Return [X, Y] of the center of cell containing provided text 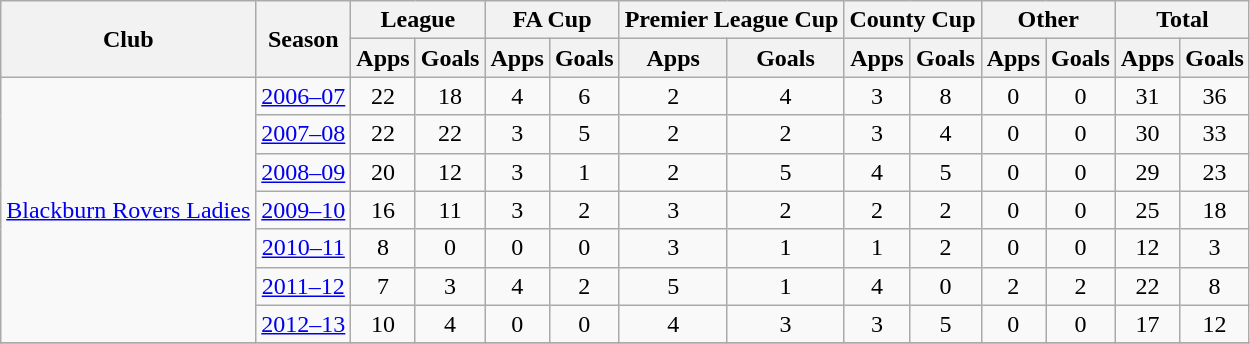
6 [584, 96]
7 [383, 286]
23 [1215, 172]
FA Cup [552, 20]
Premier League Cup [732, 20]
2007–08 [304, 134]
Blackburn Rovers Ladies [128, 210]
30 [1147, 134]
2009–10 [304, 210]
2011–12 [304, 286]
Total [1182, 20]
17 [1147, 324]
Season [304, 39]
33 [1215, 134]
20 [383, 172]
11 [450, 210]
Club [128, 39]
29 [1147, 172]
2006–07 [304, 96]
36 [1215, 96]
League [418, 20]
County Cup [912, 20]
10 [383, 324]
Other [1048, 20]
16 [383, 210]
31 [1147, 96]
2012–13 [304, 324]
25 [1147, 210]
2008–09 [304, 172]
2010–11 [304, 248]
